Pinpoint the cell where the given text exists, returning its (X, Y) midpoint coordinate. 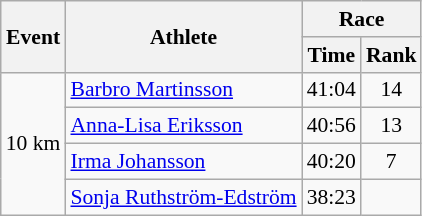
13 (392, 126)
14 (392, 90)
40:20 (332, 162)
7 (392, 162)
Rank (392, 55)
Anna-Lisa Eriksson (183, 126)
Event (34, 36)
10 km (34, 143)
41:04 (332, 90)
Race (362, 19)
Time (332, 55)
Irma Johansson (183, 162)
40:56 (332, 126)
38:23 (332, 197)
Athlete (183, 36)
Sonja Ruthström-Edström (183, 197)
Barbro Martinsson (183, 90)
